Identify which cell holds the provided text, then report its [X, Y] central coordinate. 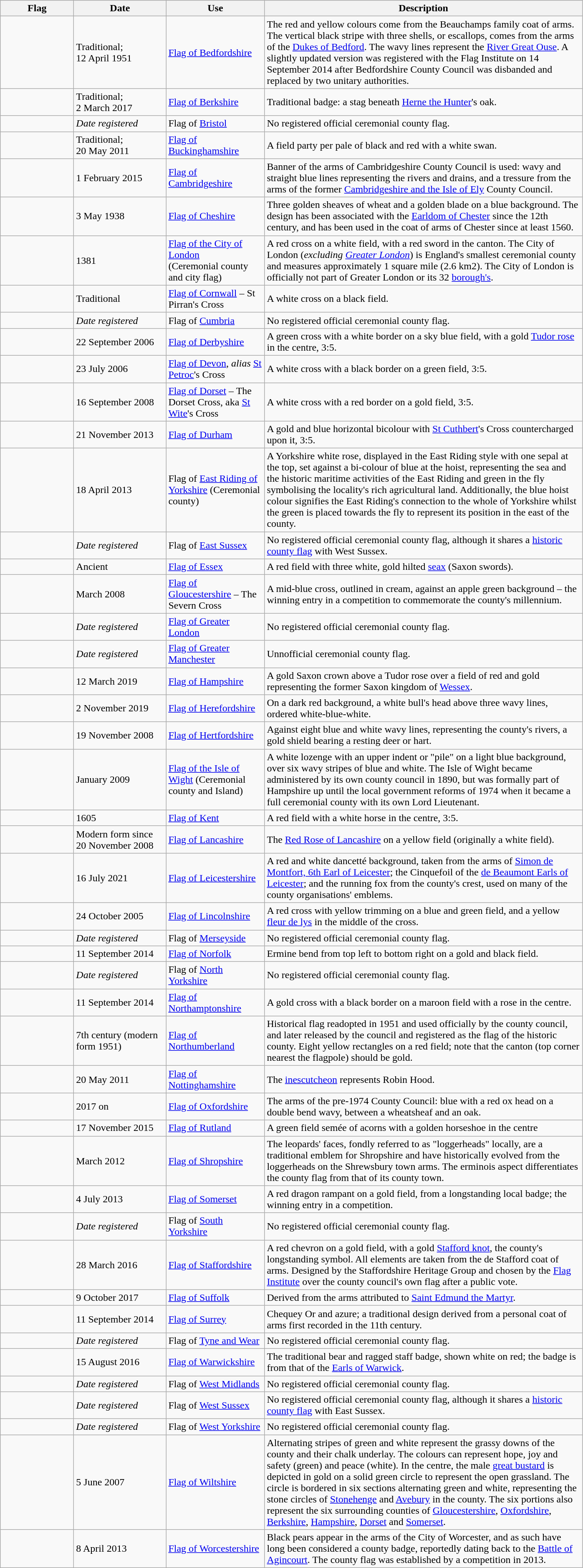
A white cross with a black border on a green field, 3:5. [423, 369]
28 March 2016 [120, 1265]
Flag of East Sussex [215, 545]
8 April 2013 [120, 1549]
Flag of South Yorkshire [215, 1227]
Flag of North Yorkshire [215, 975]
No registered official ceremonial county flag, although it shares a historic county flag with East Sussex. [423, 1405]
Flag of Shropshire [215, 1161]
Flag of Bristol [215, 124]
Flag of Somerset [215, 1199]
A red field with three white, gold hilted seax (Saxon swords). [423, 567]
2017 on [120, 1106]
The Red Rose of Lancashire on a yellow field (originally a white field). [423, 839]
A red cross with yellow trimming on a blue and green field, and a yellow fleur de lys in the middle of the cross. [423, 916]
The arms of the pre-1974 County Council: blue with a red ox head on a double bend wavy, between a wheatsheaf and an oak. [423, 1106]
Flag of West Sussex [215, 1405]
Unnofficial ceremonial county flag. [423, 654]
Flag of Nottinghamshire [215, 1080]
Flag of Devon, alias St Petroc's Cross [215, 369]
Flag of Lincolnshire [215, 916]
22 September 2006 [120, 341]
Flag of West Yorkshire [215, 1427]
No registered official ceremonial county flag, although it shares a historic county flag with West Sussex. [423, 545]
Flag of Cambridgeshire [215, 178]
January 2009 [120, 779]
5 June 2007 [120, 1482]
16 September 2008 [120, 402]
Flag of Bedfordshire [215, 53]
18 April 2013 [120, 490]
A gold Saxon crown above a Tudor rose over a field of red and gold representing the former Saxon kingdom of Wessex. [423, 681]
Flag of Hertfordshire [215, 736]
On a dark red background, a white bull's head above three wavy lines, ordered white-blue-white. [423, 708]
A green field semée of acorns with a golden horseshoe in the centre [423, 1128]
Flag of Leicestershire [215, 878]
Traditional [120, 299]
The inescutcheon represents Robin Hood. [423, 1080]
20 May 2011 [120, 1080]
1605 [120, 818]
Flag of Dorset – The Dorset Cross, aka St Wite's Cross [215, 402]
Flag of Wiltshire [215, 1482]
Flag of Tyne and Wear [215, 1340]
Flag of the City of London(Ceremonial county and city flag) [215, 260]
Flag of Lancashire [215, 839]
Flag of Hampshire [215, 681]
Flag of Cornwall – St Pirran's Cross [215, 299]
12 March 2019 [120, 681]
The traditional bear and ragged staff badge, shown white on red; the badge is from that of the Earls of Warwick. [423, 1362]
A green cross with a white border on a sky blue field, with a gold Tudor rose in the centre, 3:5. [423, 341]
Chequey Or and azure; a traditional design derived from a personal coat of arms first recorded in the 11th century. [423, 1319]
Flag of Buckinghamshire [215, 145]
Flag of Northumberland [215, 1041]
Flag of Herefordshire [215, 708]
Flag of the Isle of Wight (Ceremonial county and Island) [215, 779]
Derived from the arms attributed to Saint Edmund the Martyr. [423, 1297]
1 February 2015 [120, 178]
2 November 2019 [120, 708]
Flag of Suffolk [215, 1297]
A red field with a white horse in the centre, 3:5. [423, 818]
Flag [37, 8]
Modern form since 20 November 2008 [120, 839]
A gold cross with a black border on a maroon field with a rose in the centre. [423, 1003]
Use [215, 8]
17 November 2015 [120, 1128]
Traditional; 2 March 2017 [120, 102]
15 August 2016 [120, 1362]
A white cross on a black field. [423, 299]
Flag of East Riding of Yorkshire (Ceremonial county) [215, 490]
7th century (modern form 1951) [120, 1041]
Ancient [120, 567]
March 2012 [120, 1161]
A gold and blue horizontal bicolour with St Cuthbert's Cross countercharged upon it, 3:5. [423, 435]
Flag of Cumbria [215, 320]
Flag of Kent [215, 818]
Flag of Staffordshire [215, 1265]
A red dragon rampant on a gold field, from a longstanding local badge; the winning entry in a competition. [423, 1199]
A mid-blue cross, outlined in cream, against an apple green background – the winning entry in a competition to commemorate the county's millennium. [423, 594]
Flag of Warwickshire [215, 1362]
A field party per pale of black and red with a white swan. [423, 145]
Flag of Durham [215, 435]
16 July 2021 [120, 878]
Flag of Greater London [215, 627]
Traditional; 12 April 1951 [120, 53]
19 November 2008 [120, 736]
1381 [120, 260]
23 July 2006 [120, 369]
Ermine bend from top left to bottom right on a gold and black field. [423, 954]
Flag of Surrey [215, 1319]
Flag of Northamptonshire [215, 1003]
Flag of Oxfordshire [215, 1106]
Against eight blue and white wavy lines, representing the county's rivers, a gold shield bearing a resting deer or hart. [423, 736]
24 October 2005 [120, 916]
Flag of Berkshire [215, 102]
9 October 2017 [120, 1297]
Flag of Essex [215, 567]
Traditional; 20 May 2011 [120, 145]
Flag of Rutland [215, 1128]
Flag of West Midlands [215, 1384]
Flag of Norfolk [215, 954]
Flag of Greater Manchester [215, 654]
Flag of Derbyshire [215, 341]
A white cross with a red border on a gold field, 3:5. [423, 402]
Flag of Gloucestershire – The Severn Cross [215, 594]
Flag of Cheshire [215, 216]
21 November 2013 [120, 435]
3 May 1938 [120, 216]
4 July 2013 [120, 1199]
Description [423, 8]
Flag of Worcestershire [215, 1549]
Date [120, 8]
March 2008 [120, 594]
Flag of Merseyside [215, 938]
Traditional badge: a stag beneath Herne the Hunter's oak. [423, 102]
